Extract the (X, Y) coordinate from the center of the cell holding the provided text.  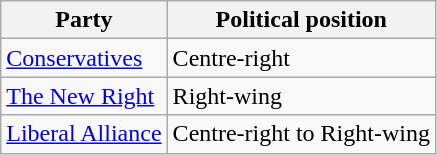
Party (84, 20)
Centre-right to Right-wing (301, 134)
Liberal Alliance (84, 134)
Conservatives (84, 58)
Centre-right (301, 58)
Political position (301, 20)
Right-wing (301, 96)
The New Right (84, 96)
